Search for the cell housing the specified text and yield its [X, Y] center coordinate. 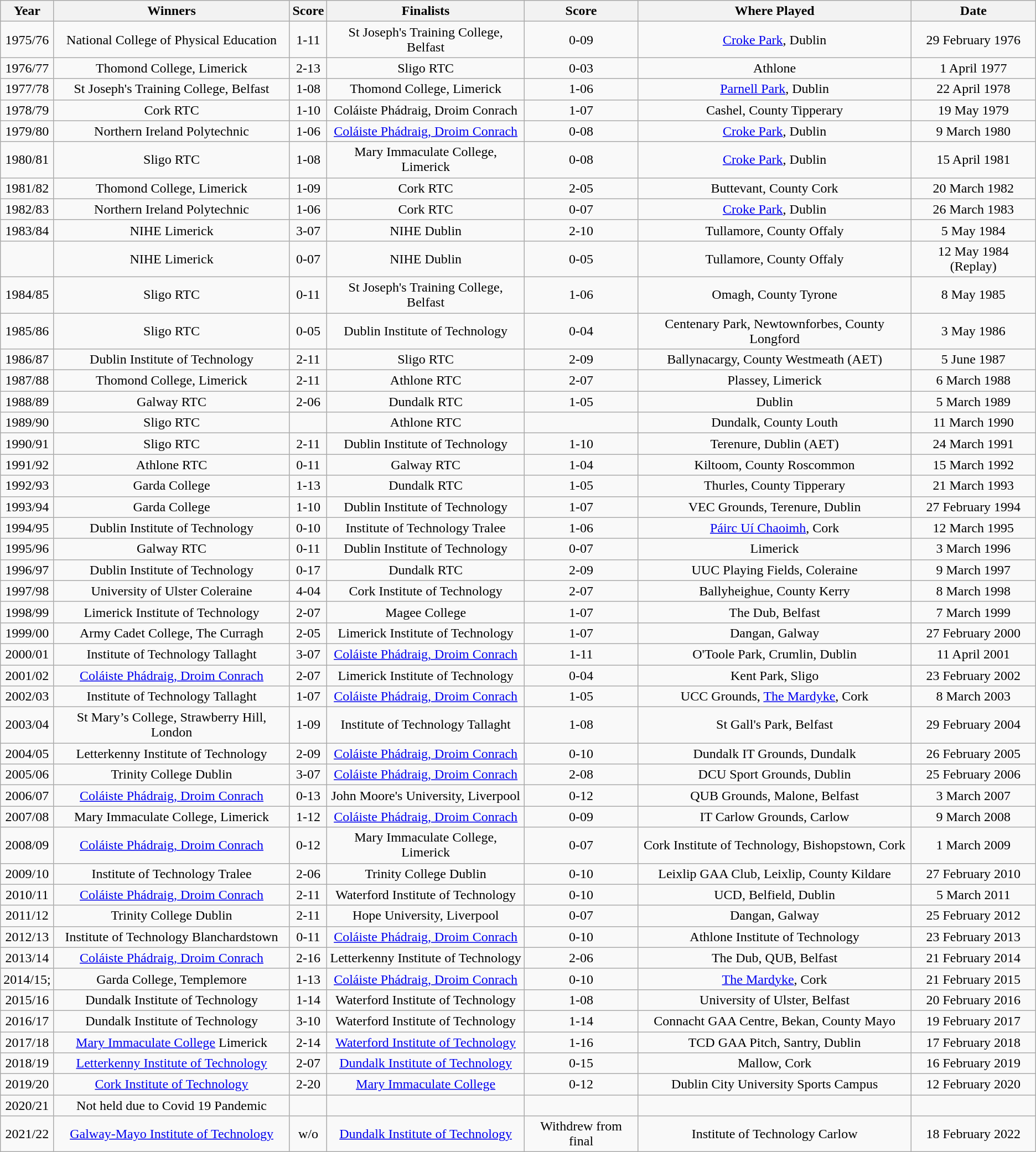
2-08 [581, 775]
1988/89 [27, 402]
3 March 2007 [973, 796]
Parnell Park, Dublin [775, 89]
2021/22 [27, 1134]
St Mary’s College, Strawberry Hill, London [172, 725]
Magee College [426, 612]
1978/79 [27, 110]
21 February 2014 [973, 958]
21 March 1993 [973, 486]
5 June 1987 [973, 360]
24 March 1991 [973, 444]
Dundalk, County Louth [775, 423]
Hope University, Liverpool [426, 916]
Dublin [775, 402]
Mary Immaculate College [426, 1084]
1983/84 [27, 230]
26 February 2005 [973, 754]
2007/08 [27, 817]
1998/99 [27, 612]
1976/77 [27, 68]
12 May 1984 (Replay) [973, 259]
John Moore's University, Liverpool [426, 796]
1986/87 [27, 360]
3-10 [308, 1021]
2-14 [308, 1042]
5 May 1984 [973, 230]
11 March 1990 [973, 423]
2015/16 [27, 1000]
Dublin City University Sports Campus [775, 1084]
2004/05 [27, 754]
21 February 2015 [973, 979]
University of Ulster Coleraine [172, 591]
1979/80 [27, 131]
Kiltoom, County Roscommon [775, 465]
2-10 [581, 230]
Mallow, Cork [775, 1063]
6 March 1988 [973, 381]
Where Played [775, 11]
1977/78 [27, 89]
2000/01 [27, 654]
Ballynacargy, County Westmeath (AET) [775, 360]
19 February 2017 [973, 1021]
Garda College, Templemore [172, 979]
1996/97 [27, 570]
1982/83 [27, 209]
2016/17 [27, 1021]
1991/92 [27, 465]
2-13 [308, 68]
22 April 1978 [973, 89]
23 February 2002 [973, 676]
Institute of Technology Blanchardstown [172, 937]
2002/03 [27, 697]
15 March 1992 [973, 465]
Army Cadet College, The Curragh [172, 633]
St Gall's Park, Belfast [775, 725]
TCD GAA Pitch, Santry, Dublin [775, 1042]
27 February 1994 [973, 507]
Cork Institute of Technology, Bishopstown, Cork [775, 845]
Limerick [775, 549]
Ballyheighue, County Kerry [775, 591]
1981/82 [27, 188]
2014/15; [27, 979]
19 May 1979 [973, 110]
9 March 1997 [973, 570]
Cashel, County Tipperary [775, 110]
2006/07 [27, 796]
Withdrew from final [581, 1134]
Mary Immaculate College Limerick [172, 1042]
2010/11 [27, 895]
Date [973, 11]
29 February 2004 [973, 725]
0-13 [308, 796]
Leixlip GAA Club, Leixlip, County Kildare [775, 874]
0-17 [308, 570]
DCU Sport Grounds, Dublin [775, 775]
0-15 [581, 1063]
2-20 [308, 1084]
Galway-Mayo Institute of Technology [172, 1134]
IT Carlow Grounds, Carlow [775, 817]
University of Ulster, Belfast [775, 1000]
w/o [308, 1134]
1987/88 [27, 381]
QUB Grounds, Malone, Belfast [775, 796]
2018/19 [27, 1063]
1984/85 [27, 294]
1997/98 [27, 591]
11 April 2001 [973, 654]
27 February 2000 [973, 633]
5 March 1989 [973, 402]
1980/81 [27, 159]
1992/93 [27, 486]
Buttevant, County Cork [775, 188]
UUC Playing Fields, Coleraine [775, 570]
1-12 [308, 817]
9 March 1980 [973, 131]
Terenure, Dublin (AET) [775, 444]
Athlone [775, 68]
Not held due to Covid 19 Pandemic [172, 1106]
The Mardyke, Cork [775, 979]
VEC Grounds, Terenure, Dublin [775, 507]
2001/02 [27, 676]
2005/06 [27, 775]
1975/76 [27, 40]
3 May 1986 [973, 331]
Athlone Institute of Technology [775, 937]
2012/13 [27, 937]
1993/94 [27, 507]
National College of Physical Education [172, 40]
Páirc Uí Chaoimh, Cork [775, 528]
Plassey, Limerick [775, 381]
5 March 2011 [973, 895]
4-04 [308, 591]
Thurles, County Tipperary [775, 486]
Connacht GAA Centre, Bekan, County Mayo [775, 1021]
1994/95 [27, 528]
3 March 1996 [973, 549]
25 February 2006 [973, 775]
2003/04 [27, 725]
The Dub, QUB, Belfast [775, 958]
2020/21 [27, 1106]
2009/10 [27, 874]
8 March 1998 [973, 591]
1985/86 [27, 331]
18 February 2022 [973, 1134]
Dundalk IT Grounds, Dundalk [775, 754]
1999/00 [27, 633]
9 March 2008 [973, 817]
29 February 1976 [973, 40]
27 February 2010 [973, 874]
Winners [172, 11]
12 March 1995 [973, 528]
16 February 2019 [973, 1063]
2011/12 [27, 916]
26 March 1983 [973, 209]
7 March 1999 [973, 612]
1995/96 [27, 549]
1989/90 [27, 423]
Kent Park, Sligo [775, 676]
1-16 [581, 1042]
Omagh, County Tyrone [775, 294]
23 February 2013 [973, 937]
15 April 1981 [973, 159]
2019/20 [27, 1084]
Institute of Technology Carlow [775, 1134]
1990/91 [27, 444]
UCD, Belfield, Dublin [775, 895]
O'Toole Park, Crumlin, Dublin [775, 654]
20 February 2016 [973, 1000]
2-16 [308, 958]
2008/09 [27, 845]
The Dub, Belfast [775, 612]
1-04 [581, 465]
2017/18 [27, 1042]
17 February 2018 [973, 1042]
8 May 1985 [973, 294]
Centenary Park, Newtownforbes, County Longford [775, 331]
1 April 1977 [973, 68]
Finalists [426, 11]
0-03 [581, 68]
12 February 2020 [973, 1084]
Year [27, 11]
1 March 2009 [973, 845]
20 March 1982 [973, 188]
UCC Grounds, The Mardyke, Cork [775, 697]
8 March 2003 [973, 697]
25 February 2012 [973, 916]
2013/14 [27, 958]
